Find where the given text appears and provide that cell's center as (x, y) coordinate. 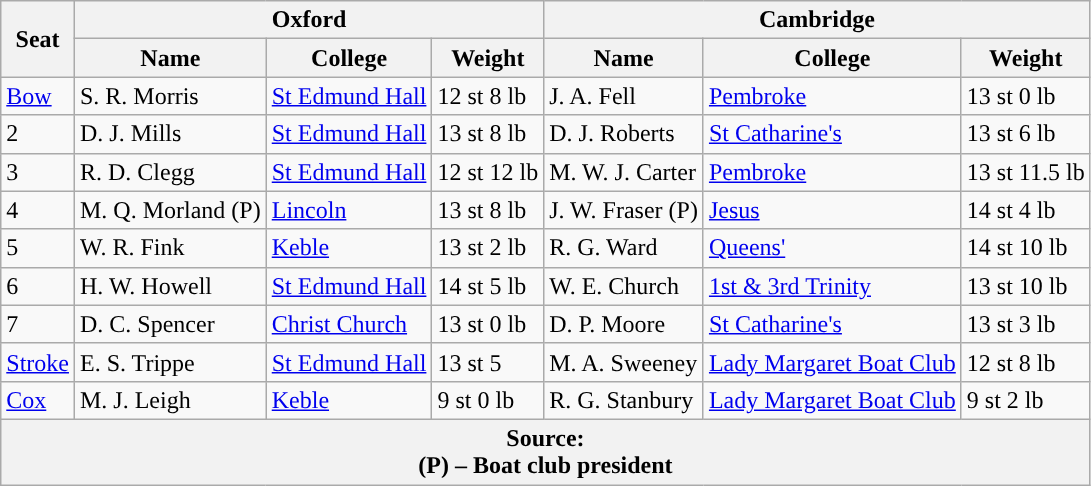
M. A. Sweeney (624, 362)
Source:(P) – Boat club president (546, 452)
R. G. Ward (624, 248)
14 st 5 lb (488, 286)
13 st 10 lb (1026, 286)
2 (38, 134)
W. E. Church (624, 286)
13 st 11.5 lb (1026, 172)
13 st 5 (488, 362)
W. R. Fink (170, 248)
D. J. Mills (170, 134)
Jesus (832, 210)
12 st 12 lb (488, 172)
H. W. Howell (170, 286)
1st & 3rd Trinity (832, 286)
Lincoln (349, 210)
9 st 0 lb (488, 400)
Stroke (38, 362)
3 (38, 172)
Oxford (308, 20)
J. A. Fell (624, 96)
R. G. Stanbury (624, 400)
S. R. Morris (170, 96)
Seat (38, 39)
4 (38, 210)
R. D. Clegg (170, 172)
13 st 3 lb (1026, 324)
14 st 10 lb (1026, 248)
13 st 2 lb (488, 248)
Bow (38, 96)
D. C. Spencer (170, 324)
9 st 2 lb (1026, 400)
14 st 4 lb (1026, 210)
D. J. Roberts (624, 134)
13 st 6 lb (1026, 134)
Christ Church (349, 324)
J. W. Fraser (P) (624, 210)
E. S. Trippe (170, 362)
M. Q. Morland (P) (170, 210)
7 (38, 324)
5 (38, 248)
Queens' (832, 248)
M. W. J. Carter (624, 172)
Cambridge (817, 20)
Cox (38, 400)
M. J. Leigh (170, 400)
6 (38, 286)
D. P. Moore (624, 324)
